For the text-containing cell, return its midpoint in [x, y] coordinate format. 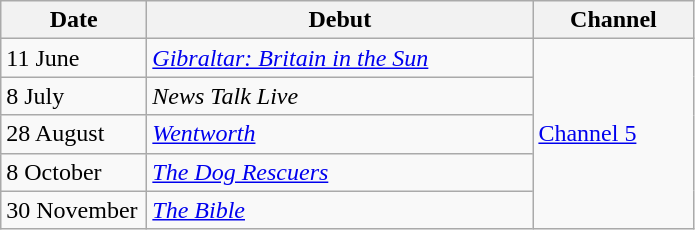
28 August [74, 134]
8 October [74, 172]
Channel 5 [614, 134]
The Dog Rescuers [340, 172]
30 November [74, 210]
Date [74, 20]
Debut [340, 20]
8 July [74, 96]
Gibraltar: Britain in the Sun [340, 58]
News Talk Live [340, 96]
The Bible [340, 210]
Wentworth [340, 134]
11 June [74, 58]
Channel [614, 20]
